For the text-containing cell, return its midpoint in (x, y) coordinate format. 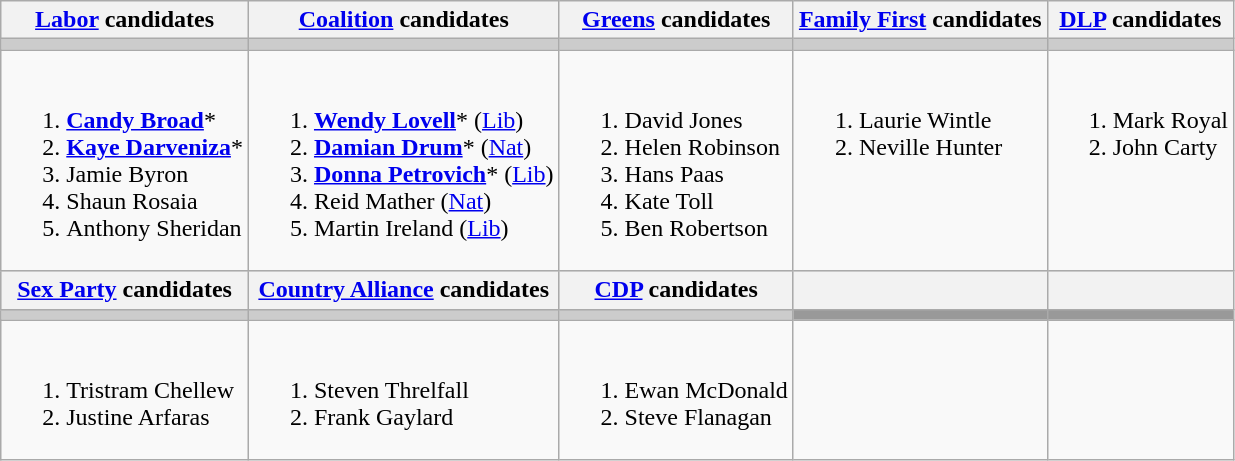
Tristram ChellewJustine Arfaras (125, 390)
Coalition candidates (404, 20)
DLP candidates (1140, 20)
Candy Broad*Kaye Darveniza*Jamie ByronShaun RosaiaAnthony Sheridan (125, 160)
Greens candidates (676, 20)
Country Alliance candidates (404, 290)
Steven ThrelfallFrank Gaylard (404, 390)
Labor candidates (125, 20)
Laurie WintleNeville Hunter (920, 160)
Mark RoyalJohn Carty (1140, 160)
Wendy Lovell* (Lib)Damian Drum* (Nat)Donna Petrovich* (Lib)Reid Mather (Nat)Martin Ireland (Lib) (404, 160)
Family First candidates (920, 20)
Ewan McDonaldSteve Flanagan (676, 390)
Sex Party candidates (125, 290)
David JonesHelen RobinsonHans PaasKate TollBen Robertson (676, 160)
CDP candidates (676, 290)
